Determine the (x, y) coordinate at the center of the cell enclosing the given text.  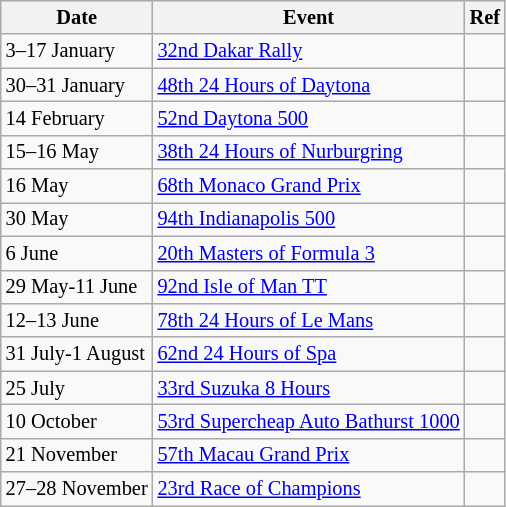
10 October (77, 421)
23rd Race of Champions (309, 489)
29 May-11 June (77, 287)
62nd 24 Hours of Spa (309, 354)
15–16 May (77, 152)
52nd Daytona 500 (309, 118)
16 May (77, 186)
78th 24 Hours of Le Mans (309, 320)
21 November (77, 455)
31 July-1 August (77, 354)
3–17 January (77, 51)
27–28 November (77, 489)
57th Macau Grand Prix (309, 455)
6 June (77, 253)
Date (77, 17)
32nd Dakar Rally (309, 51)
Event (309, 17)
92nd Isle of Man TT (309, 287)
38th 24 Hours of Nurburgring (309, 152)
25 July (77, 388)
20th Masters of Formula 3 (309, 253)
12–13 June (77, 320)
14 February (77, 118)
48th 24 Hours of Daytona (309, 85)
Ref (485, 17)
33rd Suzuka 8 Hours (309, 388)
94th Indianapolis 500 (309, 219)
68th Monaco Grand Prix (309, 186)
30–31 January (77, 85)
30 May (77, 219)
53rd Supercheap Auto Bathurst 1000 (309, 421)
